Return [X, Y] of the center of cell containing provided text 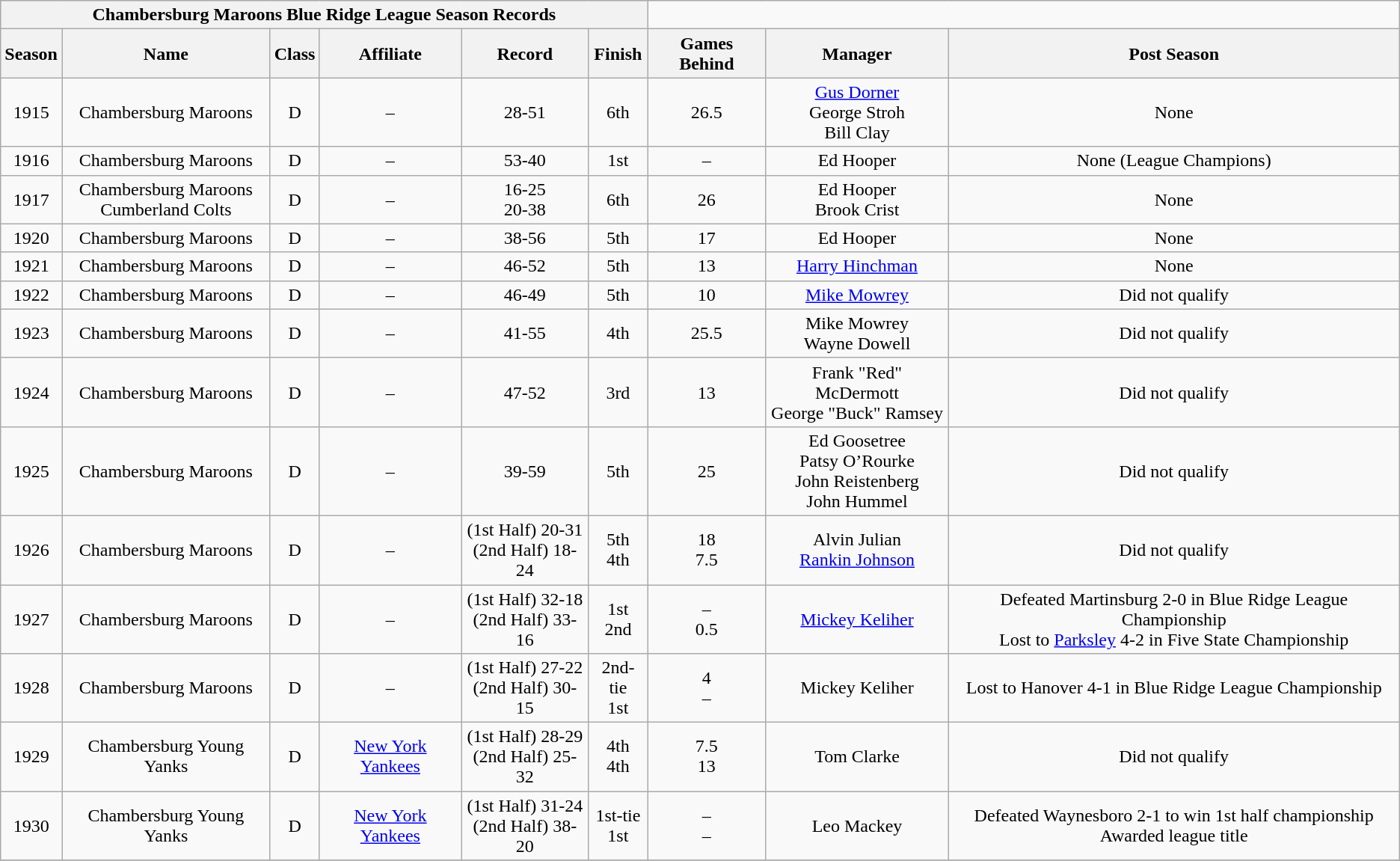
47-52 [525, 392]
Manager [857, 54]
Season [31, 54]
Games Behind [707, 54]
Ed Goosetree Patsy O’Rourke John Reistenberg John Hummel [857, 471]
1916 [31, 161]
25.5 [707, 334]
1930 [31, 826]
1928 [31, 688]
4th [618, 334]
1921 [31, 266]
Frank "Red" McDermott George "Buck" Ramsey [857, 392]
39-59 [525, 471]
46-49 [525, 295]
Gus Dorner George Stroh Bill Clay [857, 112]
Record [525, 54]
2nd-tie 1st [618, 688]
4 – [707, 688]
46-52 [525, 266]
1917 [31, 199]
1929 [31, 757]
– 0.5 [707, 619]
1st [618, 161]
18 7.5 [707, 550]
26.5 [707, 112]
1926 [31, 550]
Ed Hooper Brook Crist [857, 199]
1st 2nd [618, 619]
Chambersburg Maroons Blue Ridge League Season Records [325, 15]
Affiliate [390, 54]
1st-tie 1st [618, 826]
Name [166, 54]
(1st Half) 31-24 (2nd Half) 38-20 [525, 826]
10 [707, 295]
(1st Half) 20-31 (2nd Half) 18-24 [525, 550]
Finish [618, 54]
41-55 [525, 334]
Mike Mowrey [857, 295]
Defeated Martinsburg 2-0 in Blue Ridge League Championship Lost to Parksley 4-2 in Five State Championship [1174, 619]
(1st Half) 32-18 (2nd Half) 33-16 [525, 619]
38-56 [525, 238]
Chambersburg Maroons Cumberland Colts [166, 199]
1925 [31, 471]
Alvin Julian Rankin Johnson [857, 550]
28-51 [525, 112]
(1st Half) 28-29 (2nd Half) 25-32 [525, 757]
Tom Clarke [857, 757]
None (League Champions) [1174, 161]
Leo Mackey [857, 826]
25 [707, 471]
– – [707, 826]
Lost to Hanover 4-1 in Blue Ridge League Championship [1174, 688]
17 [707, 238]
1915 [31, 112]
Class [295, 54]
1920 [31, 238]
1922 [31, 295]
(1st Half) 27-22 (2nd Half) 30-15 [525, 688]
53-40 [525, 161]
1927 [31, 619]
3rd [618, 392]
7.5 13 [707, 757]
1924 [31, 392]
5th 4th [618, 550]
4th 4th [618, 757]
1923 [31, 334]
Harry Hinchman [857, 266]
Defeated Waynesboro 2-1 to win 1st half championship Awarded league title [1174, 826]
26 [707, 199]
Mike Mowrey Wayne Dowell [857, 334]
Post Season [1174, 54]
16-25 20-38 [525, 199]
